Return the (x, y) coordinate for the center point of the cell that contains the specified text.  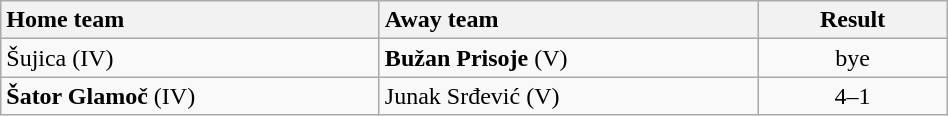
Away team (568, 20)
Šujica (IV) (190, 58)
Home team (190, 20)
Result (852, 20)
Bužan Prisoje (V) (568, 58)
4–1 (852, 96)
Šator Glamoč (IV) (190, 96)
Junak Srđević (V) (568, 96)
bye (852, 58)
